Output the (X, Y) coordinate of the center of the cell containing the given text.  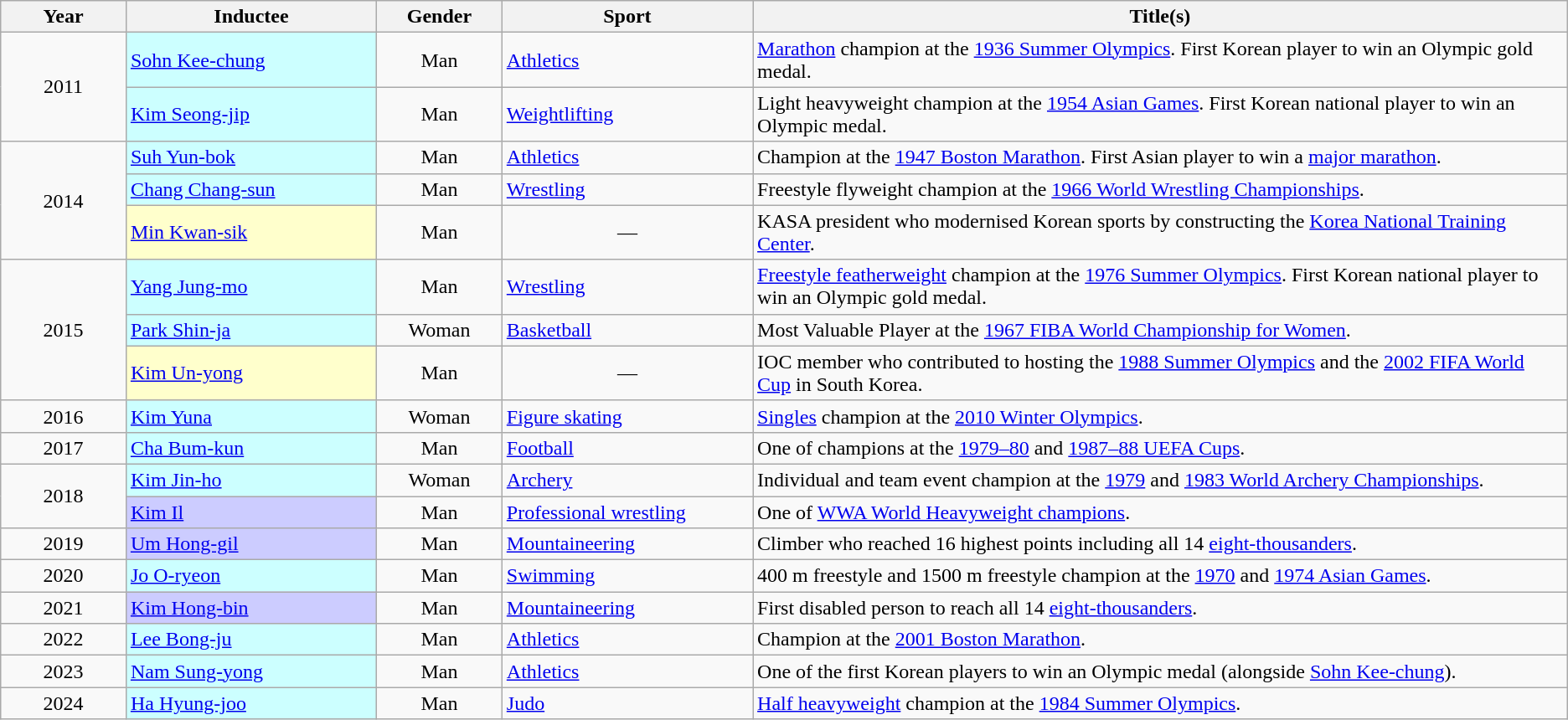
2024 (64, 703)
Archery (627, 480)
2021 (64, 608)
Min Kwan-sik (251, 233)
Um Hong-gil (251, 544)
IOC member who contributed to hosting the 1988 Summer Olympics and the 2002 FIFA World Cup in South Korea. (1161, 373)
2020 (64, 576)
Jo O-ryeon (251, 576)
Weightlifting (627, 114)
Freestyle featherweight champion at the 1976 Summer Olympics. First Korean national player to win an Olympic gold medal. (1161, 286)
Professional wrestling (627, 512)
2011 (64, 87)
2017 (64, 448)
2023 (64, 671)
Lee Bong-ju (251, 640)
Most Valuable Player at the 1967 FIBA World Championship for Women. (1161, 330)
Nam Sung-yong (251, 671)
2015 (64, 330)
Sohn Kee-chung (251, 60)
KASA president who modernised Korean sports by constructing the Korea National Training Center. (1161, 233)
Kim Hong-bin (251, 608)
Marathon champion at the 1936 Summer Olympics. First Korean player to win an Olympic gold medal. (1161, 60)
One of champions at the 1979–80 and 1987–88 UEFA Cups. (1161, 448)
Cha Bum-kun (251, 448)
Judo (627, 703)
Gender (440, 17)
One of WWA World Heavyweight champions. (1161, 512)
400 m freestyle and 1500 m freestyle champion at the 1970 and 1974 Asian Games. (1161, 576)
Light heavyweight champion at the 1954 Asian Games. First Korean national player to win an Olympic medal. (1161, 114)
Singles champion at the 2010 Winter Olympics. (1161, 416)
Inductee (251, 17)
2016 (64, 416)
Swimming (627, 576)
Ha Hyung-joo (251, 703)
Champion at the 1947 Boston Marathon. First Asian player to win a major marathon. (1161, 157)
Yang Jung-mo (251, 286)
Champion at the 2001 Boston Marathon. (1161, 640)
One of the first Korean players to win an Olympic medal (alongside Sohn Kee-chung). (1161, 671)
Title(s) (1161, 17)
Year (64, 17)
Kim Jin-ho (251, 480)
First disabled person to reach all 14 eight-thousanders. (1161, 608)
2022 (64, 640)
Kim Il (251, 512)
Kim Seong-jip (251, 114)
Football (627, 448)
Sport (627, 17)
Basketball (627, 330)
Figure skating (627, 416)
Kim Yuna (251, 416)
Chang Chang-sun (251, 189)
Individual and team event champion at the 1979 and 1983 World Archery Championships. (1161, 480)
Park Shin-ja (251, 330)
Freestyle flyweight champion at the 1966 World Wrestling Championships. (1161, 189)
Climber who reached 16 highest points including all 14 eight-thousanders. (1161, 544)
2014 (64, 201)
Half heavyweight champion at the 1984 Summer Olympics. (1161, 703)
2019 (64, 544)
2018 (64, 496)
Suh Yun-bok (251, 157)
Kim Un-yong (251, 373)
